Extract the [x, y] coordinate from the center of the cell holding the provided text.  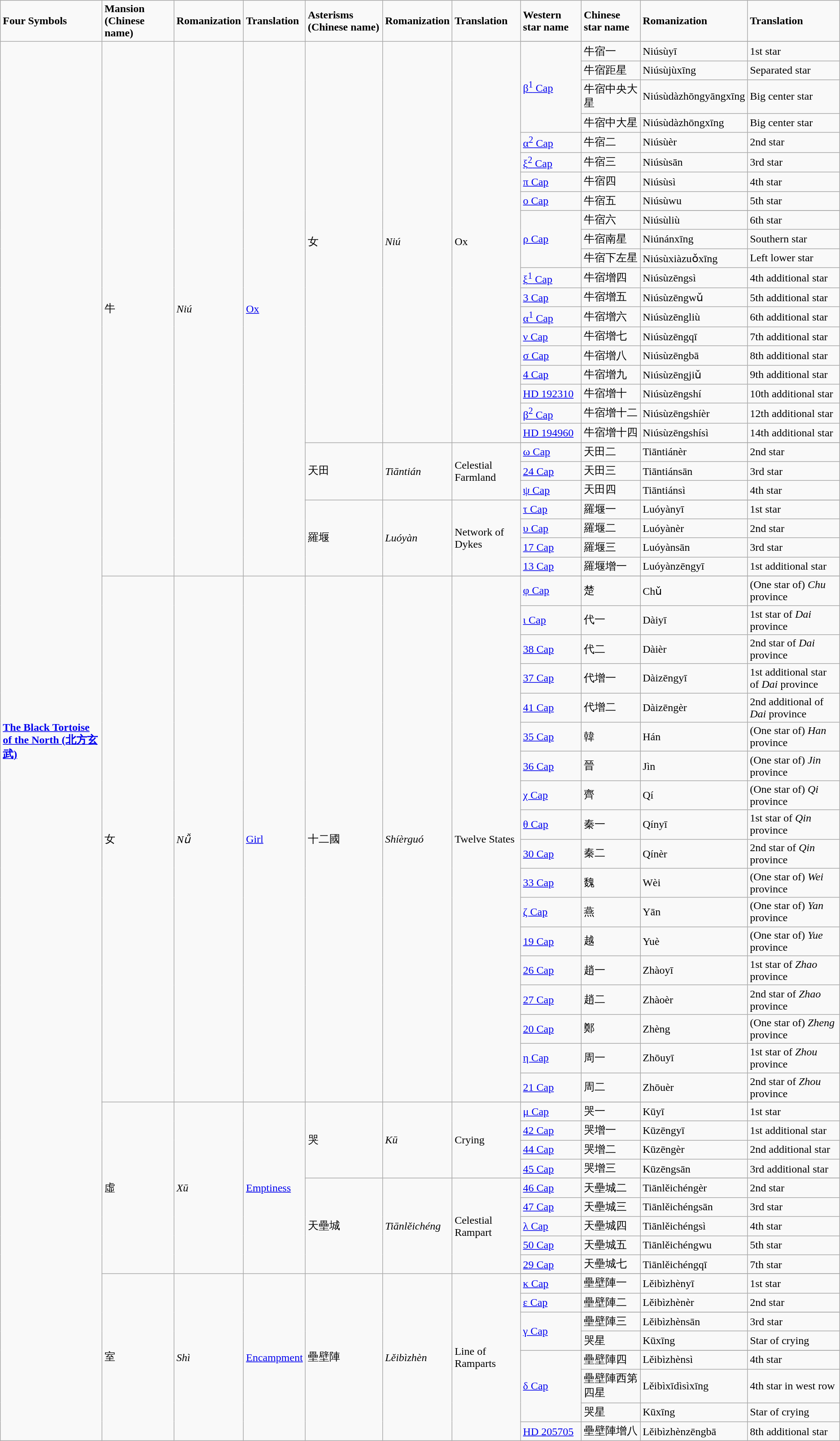
Kū [417, 1140]
Tiānlěichéngqī [694, 1264]
天壘城 [344, 1226]
羅堰 [344, 538]
ξ1 Cap [551, 277]
Lěibìxīdìsìxīng [694, 1386]
τ Cap [551, 509]
Luóyànsān [694, 548]
趙二 [610, 999]
鄭 [610, 1029]
μ Cap [551, 1112]
Niúsùèr [694, 143]
37 Cap [551, 679]
Niúsùsān [694, 163]
周一 [610, 1058]
30 Cap [551, 854]
20 Cap [551, 1029]
Tiānlěichéngèr [694, 1188]
1st star of Zhou province [794, 1058]
π Cap [551, 182]
Niúsùzēngbā [694, 356]
(One star of) Yan province [794, 912]
羅堰三 [610, 548]
7th star [794, 1264]
越 [610, 941]
ρ Cap [551, 239]
哭增三 [610, 1169]
(One star of) Zheng province [794, 1029]
天田三 [610, 471]
Mansion (Chinese name) [138, 21]
趙一 [610, 971]
哭增一 [610, 1130]
Niúsùzēngshí [694, 394]
HD 205705 [551, 1431]
牛宿增四 [610, 277]
燕 [610, 912]
ξ2 Cap [551, 163]
14th additional star [794, 433]
Zhàoyī [694, 971]
牛宿二 [610, 143]
Qínyī [694, 824]
6th star [794, 220]
Niúsùzēngqī [694, 337]
ζ Cap [551, 912]
26 Cap [551, 971]
牛宿一 [610, 51]
秦一 [610, 824]
Niúnánxīng [694, 239]
牛宿四 [610, 182]
壘壁陣 [344, 1358]
Wèi [694, 883]
1st star of Dai province [794, 620]
17 Cap [551, 548]
ψ Cap [551, 490]
Tiāntiánsì [694, 490]
(One star of) Han province [794, 737]
Dàizēngyī [694, 679]
牛宿六 [610, 220]
周二 [610, 1087]
Southern star [794, 239]
24 Cap [551, 471]
2nd star of Zhou province [794, 1087]
Niúsùwu [694, 201]
Dàizēngèr [694, 707]
Niúsùxiàzuǒxīng [694, 259]
η Cap [551, 1058]
Zhōuèr [694, 1087]
韓 [610, 737]
晉 [610, 766]
牛宿中央大星 [610, 97]
Chǔ [694, 591]
σ Cap [551, 356]
壘壁陣四 [610, 1360]
1st additional star of Dai province [794, 679]
天壘城二 [610, 1188]
Niúsùsì [694, 182]
Niúsùzēngshíèr [694, 413]
牛宿增九 [610, 374]
秦二 [610, 854]
Luóyànzēngyī [694, 567]
HD 194960 [551, 433]
θ Cap [551, 824]
4th star in west row [794, 1386]
ε Cap [551, 1303]
(One star of) Chu province [794, 591]
Kūyī [694, 1112]
Niúsùzēngjiǔ [694, 374]
2nd star of Dai province [794, 649]
13 Cap [551, 567]
φ Cap [551, 591]
Niúsùjùxīng [694, 70]
Zhōuyī [694, 1058]
Hán [694, 737]
天田四 [610, 490]
齊 [610, 795]
Kūzēngèr [694, 1150]
Niúsùyī [694, 51]
代增二 [610, 707]
42 Cap [551, 1130]
Asterisms (Chinese name) [344, 21]
3 Cap [551, 297]
4 Cap [551, 374]
Jìn [694, 766]
Western star name [551, 21]
ω Cap [551, 453]
Lěibìzhèn [417, 1358]
35 Cap [551, 737]
Emptiness [275, 1188]
β2 Cap [551, 413]
Twelve States [486, 839]
5th additional star [794, 297]
虛 [138, 1188]
(One star of) Yue province [794, 941]
α2 Cap [551, 143]
38 Cap [551, 649]
The Black Tortoise of the North (北方玄武) [51, 742]
哭一 [610, 1112]
33 Cap [551, 883]
天壘城五 [610, 1245]
Chinese star name [610, 21]
44 Cap [551, 1150]
羅堰二 [610, 529]
天壘城七 [610, 1264]
Niúsùliù [694, 220]
9th additional star [794, 374]
Lěibìzhènsān [694, 1322]
Shì [209, 1358]
10th additional star [794, 394]
代二 [610, 649]
天壘城四 [610, 1226]
Niúsùzēngliù [694, 317]
牛宿增十 [610, 394]
Tiānlěichéngsān [694, 1207]
Tiānlěichéng [417, 1226]
Yuè [694, 941]
Luóyàn [417, 538]
Dàiyī [694, 620]
50 Cap [551, 1245]
Kūzēngsān [694, 1169]
牛宿下左星 [610, 259]
36 Cap [551, 766]
12th additional star [794, 413]
牛宿距星 [610, 70]
Tiānlěichéngsì [694, 1226]
牛宿五 [610, 201]
Tiāntiánèr [694, 453]
ο Cap [551, 201]
Lěibìzhènsì [694, 1360]
2nd star of Qin province [794, 854]
ι Cap [551, 620]
7th additional star [794, 337]
Zhàoèr [694, 999]
α1 Cap [551, 317]
Lěibìzhènèr [694, 1303]
壘壁陣二 [610, 1303]
壘壁陣三 [610, 1322]
Qí [694, 795]
羅堰一 [610, 509]
室 [138, 1358]
Celestial Rampart [486, 1226]
Luóyànèr [694, 529]
(One star of) Wei province [794, 883]
δ Cap [551, 1386]
Niúsùzēngsì [694, 277]
Xū [209, 1188]
代一 [610, 620]
牛宿中大星 [610, 123]
Niúsùzēngshísì [694, 433]
Celestial Farmland [486, 471]
29 Cap [551, 1264]
牛宿南星 [610, 239]
1st star of Zhao province [794, 971]
Lěibìzhènzēngbā [694, 1431]
6th additional star [794, 317]
牛宿增五 [610, 297]
κ Cap [551, 1284]
代增一 [610, 679]
Qínèr [694, 854]
(One star of) Qi province [794, 795]
牛宿增八 [610, 356]
天壘城三 [610, 1207]
哭增二 [610, 1150]
γ Cap [551, 1331]
Crying [486, 1140]
Shíèrguó [417, 839]
Network of Dykes [486, 538]
Tiāntiánsān [694, 471]
Left lower star [794, 259]
牛宿增七 [610, 337]
Girl [275, 839]
Dàièr [694, 649]
Yān [694, 912]
Four Symbols [51, 21]
魏 [610, 883]
χ Cap [551, 795]
Niúsùdàzhōngxīng [694, 123]
Tiānlěichéngwu [694, 1245]
47 Cap [551, 1207]
楚 [610, 591]
4th additional star [794, 277]
β1 Cap [551, 87]
2nd additional star [794, 1150]
HD 192310 [551, 394]
天田二 [610, 453]
ν Cap [551, 337]
十二國 [344, 839]
Separated star [794, 70]
Niúsùzēngwǔ [694, 297]
1st star of Qin province [794, 824]
21 Cap [551, 1087]
Luóyànyī [694, 509]
19 Cap [551, 941]
牛宿增十四 [610, 433]
3rd additional star [794, 1169]
哭 [344, 1140]
27 Cap [551, 999]
牛宿三 [610, 163]
υ Cap [551, 529]
Nǚ [209, 839]
Tiāntián [417, 471]
牛宿增十二 [610, 413]
Zhèng [694, 1029]
λ Cap [551, 1226]
壘壁陣一 [610, 1284]
壘壁陣增八 [610, 1431]
2nd additional of Dai province [794, 707]
Niúsùdàzhōngyāngxīng [694, 97]
羅堰增一 [610, 567]
Lěibìzhènyī [694, 1284]
牛宿增六 [610, 317]
牛 [138, 309]
46 Cap [551, 1188]
天田 [344, 471]
Kūzēngyī [694, 1130]
壘壁陣西第四星 [610, 1386]
2nd star of Zhao province [794, 999]
45 Cap [551, 1169]
41 Cap [551, 707]
Encampment [275, 1358]
(One star of) Jin province [794, 766]
Line of Ramparts [486, 1358]
